Return (X, Y) of the center of cell containing provided text 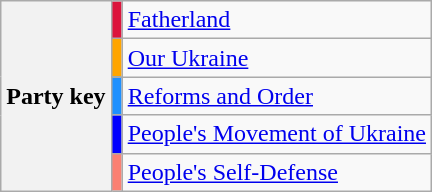
Our Ukraine (276, 58)
People's Movement of Ukraine (276, 134)
Party key (56, 96)
Reforms and Order (276, 96)
People's Self-Defense (276, 172)
Fatherland (276, 20)
